From the cell containing the given text, extract its center point as [x, y] coordinate. 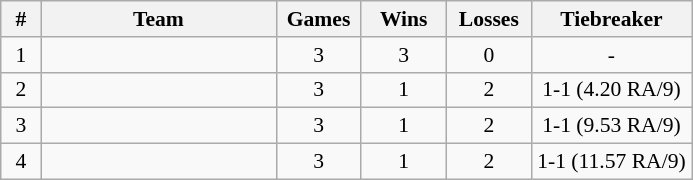
Games [318, 19]
Losses [488, 19]
1-1 (4.20 RA/9) [611, 90]
Team [158, 19]
# [21, 19]
4 [21, 162]
1-1 (9.53 RA/9) [611, 126]
1-1 (11.57 RA/9) [611, 162]
0 [488, 55]
Tiebreaker [611, 19]
- [611, 55]
Wins [404, 19]
